For the text-containing cell, return its midpoint in (x, y) coordinate format. 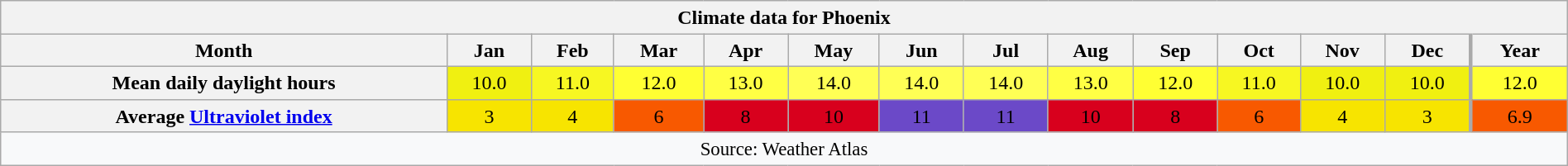
Jan (489, 50)
Jul (1006, 50)
May (834, 50)
Year (1519, 50)
Sep (1175, 50)
6.9 (1519, 116)
Mar (658, 50)
Feb (572, 50)
Oct (1259, 50)
Nov (1342, 50)
Jun (921, 50)
Apr (746, 50)
Average Ultraviolet index (224, 116)
Source: Weather Atlas (784, 149)
Climate data for Phoenix (784, 17)
Dec (1427, 50)
Month (224, 50)
Aug (1090, 50)
Mean daily daylight hours (224, 83)
